Return the [x, y] coordinate for the center point of the cell that contains the specified text.  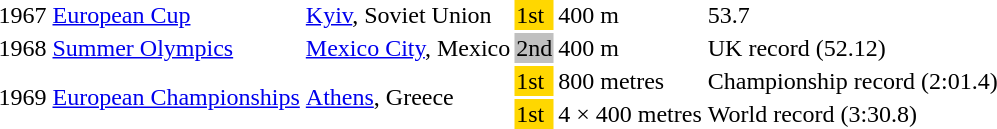
800 metres [630, 81]
Kyiv, Soviet Union [408, 15]
Athens, Greece [408, 98]
4 × 400 metres [630, 114]
Mexico City, Mexico [408, 48]
Summer Olympics [176, 48]
European Championships [176, 98]
European Cup [176, 15]
2nd [534, 48]
